Determine the [X, Y] coordinate at the center of the cell enclosing the given text.  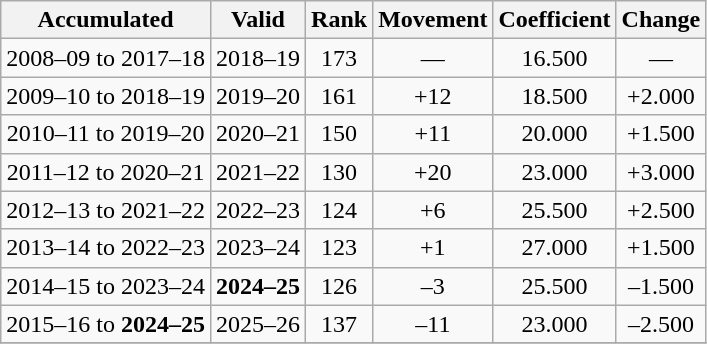
2014–15 to 2023–24 [106, 286]
124 [340, 210]
Valid [258, 20]
+12 [433, 96]
Rank [340, 20]
+3.000 [661, 172]
2008–09 to 2017–18 [106, 58]
2021–22 [258, 172]
Change [661, 20]
–2.500 [661, 324]
2022–23 [258, 210]
2015–16 to 2024–25 [106, 324]
2025–26 [258, 324]
–1.500 [661, 286]
137 [340, 324]
161 [340, 96]
Movement [433, 20]
2009–10 to 2018–19 [106, 96]
Accumulated [106, 20]
+20 [433, 172]
2020–21 [258, 134]
+2.000 [661, 96]
20.000 [554, 134]
2012–13 to 2021–22 [106, 210]
150 [340, 134]
2018–19 [258, 58]
123 [340, 248]
+1 [433, 248]
+2.500 [661, 210]
126 [340, 286]
2024–25 [258, 286]
Coefficient [554, 20]
+11 [433, 134]
2019–20 [258, 96]
27.000 [554, 248]
173 [340, 58]
130 [340, 172]
+6 [433, 210]
2013–14 to 2022–23 [106, 248]
18.500 [554, 96]
16.500 [554, 58]
–3 [433, 286]
2011–12 to 2020–21 [106, 172]
2023–24 [258, 248]
–11 [433, 324]
2010–11 to 2019–20 [106, 134]
